Locate the cell with the specified text and output its (x, y) center coordinate. 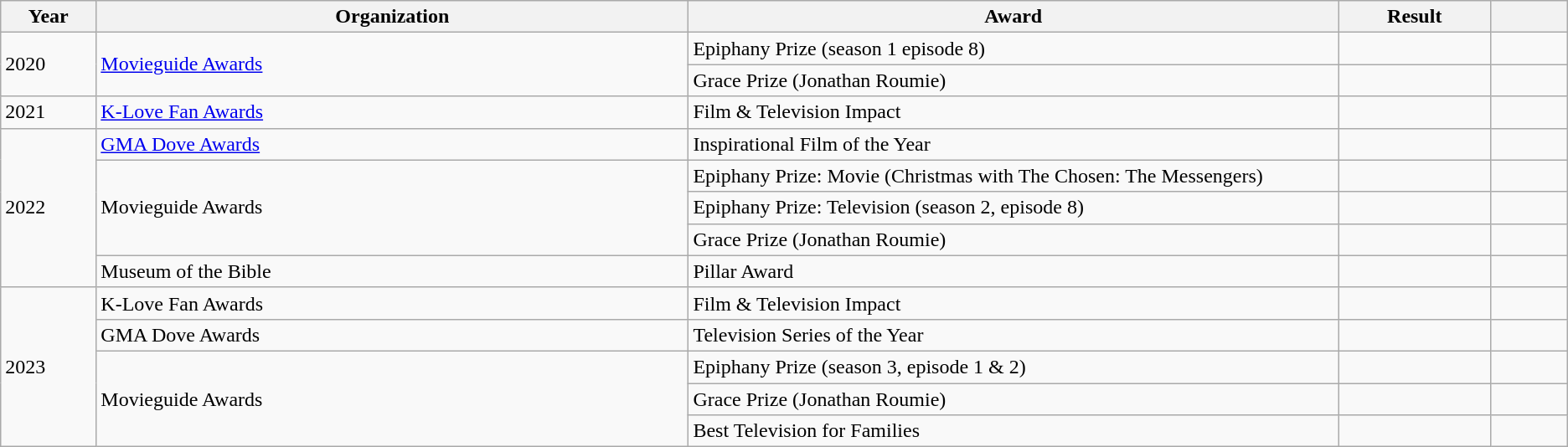
2020 (49, 64)
Television Series of the Year (1014, 335)
Pillar Award (1014, 271)
Best Television for Families (1014, 431)
2023 (49, 367)
2022 (49, 208)
Epiphany Prize: Movie (Christmas with The Chosen: The Messengers) (1014, 176)
Award (1014, 17)
Epiphany Prize (season 1 episode 8) (1014, 49)
2021 (49, 112)
Result (1415, 17)
Museum of the Bible (392, 271)
Epiphany Prize: Television (season 2, episode 8) (1014, 208)
Epiphany Prize (season 3, episode 1 & 2) (1014, 367)
Year (49, 17)
Organization (392, 17)
Inspirational Film of the Year (1014, 144)
